Determine the [x, y] coordinate at the center of the cell enclosing the given text.  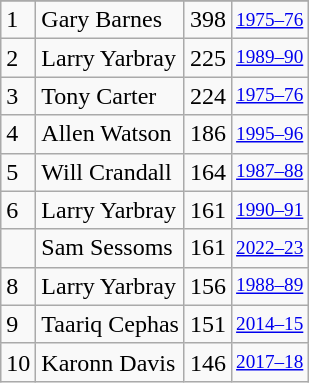
2017–18 [270, 362]
1988–89 [270, 286]
186 [208, 134]
Will Crandall [110, 172]
Allen Watson [110, 134]
225 [208, 58]
Gary Barnes [110, 20]
1989–90 [270, 58]
Karonn Davis [110, 362]
146 [208, 362]
1 [18, 20]
1987–88 [270, 172]
2 [18, 58]
4 [18, 134]
1990–91 [270, 210]
2014–15 [270, 324]
8 [18, 286]
1995–96 [270, 134]
156 [208, 286]
9 [18, 324]
164 [208, 172]
2022–23 [270, 248]
6 [18, 210]
10 [18, 362]
Taariq Cephas [110, 324]
224 [208, 96]
3 [18, 96]
Sam Sessoms [110, 248]
151 [208, 324]
5 [18, 172]
398 [208, 20]
Tony Carter [110, 96]
